From the cell containing the given text, extract its center point as (X, Y) coordinate. 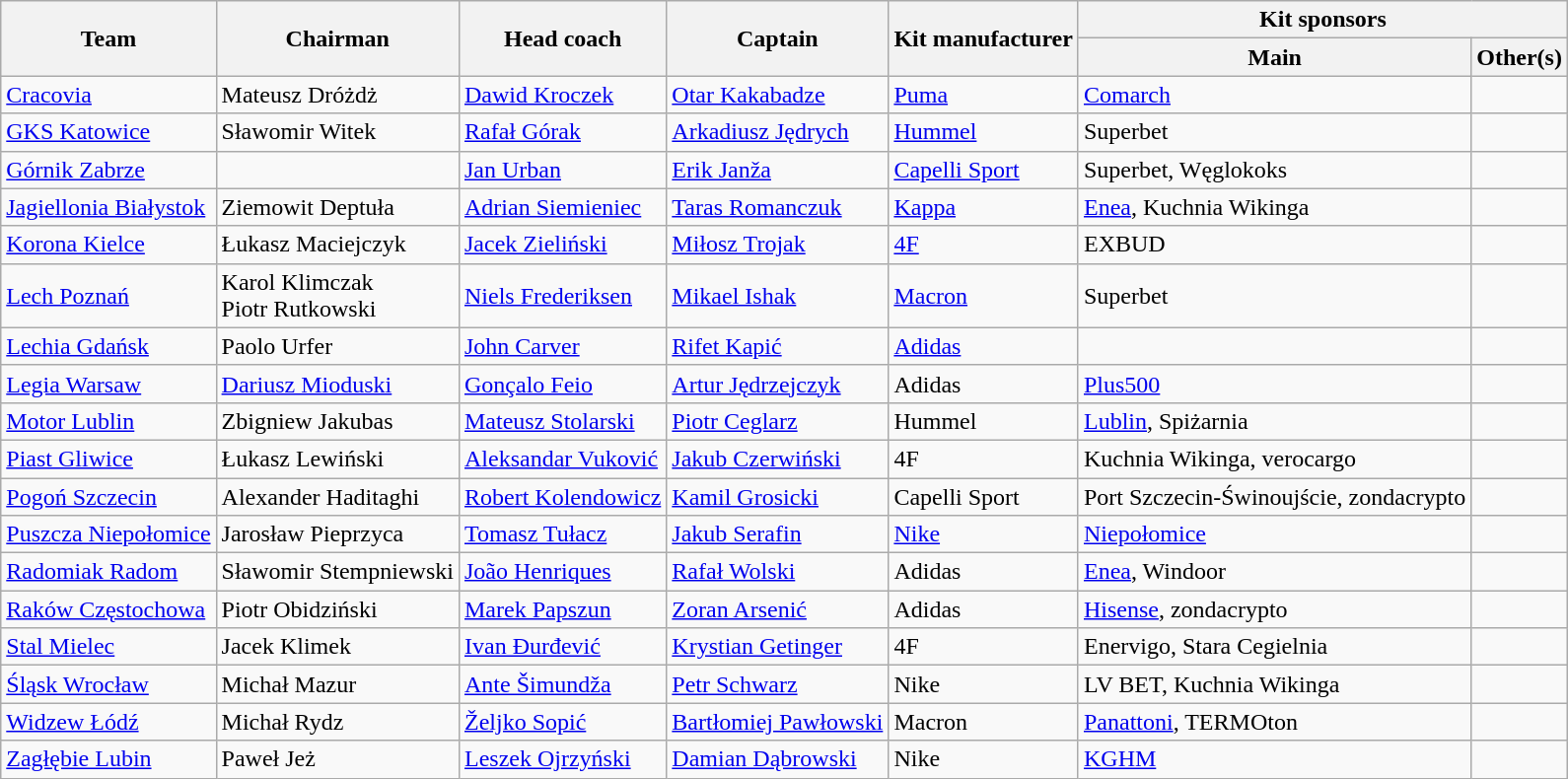
Aleksandar Vuković (562, 459)
KGHM (1274, 759)
Niels Frederiksen (562, 296)
Ante Šimundža (562, 684)
Rafał Górak (562, 132)
Zoran Arsenić (777, 609)
Main (1274, 57)
Rifet Kapić (777, 346)
Kamil Grosicki (777, 496)
Adrian Siemieniec (562, 207)
Mateusz Dróżdż (337, 95)
Jacek Zieliński (562, 245)
Željko Sopić (562, 722)
LV BET, Kuchnia Wikinga (1274, 684)
Lechia Gdańsk (108, 346)
Robert Kolendowicz (562, 496)
Krystian Getinger (777, 647)
Miłosz Trojak (777, 245)
Legia Warsaw (108, 384)
Kuchnia Wikinga, verocargo (1274, 459)
Sławomir Witek (337, 132)
GKS Katowice (108, 132)
Kit sponsors (1322, 20)
Michał Rydz (337, 722)
Ziemowit Deptuła (337, 207)
John Carver (562, 346)
Erik Janža (777, 170)
Gonçalo Feio (562, 384)
Arkadiusz Jędrych (777, 132)
Otar Kakabadze (777, 95)
Superbet, Węglokoks (1274, 170)
Motor Lublin (108, 421)
Chairman (337, 38)
Tomasz Tułacz (562, 534)
Mikael Ishak (777, 296)
Puszcza Niepołomice (108, 534)
Enea, Windoor (1274, 572)
Marek Papszun (562, 609)
Sławomir Stempniewski (337, 572)
Leszek Ojrzyński (562, 759)
Łukasz Lewiński (337, 459)
Panattoni, TERMOton (1274, 722)
Paolo Urfer (337, 346)
Dawid Kroczek (562, 95)
Enervigo, Stara Cegielnia (1274, 647)
Zbigniew Jakubas (337, 421)
Alexander Haditaghi (337, 496)
Port Szczecin-Świnoujście, zondacrypto (1274, 496)
Kappa (984, 207)
Ivan Đurđević (562, 647)
Rafał Wolski (777, 572)
Piotr Obidziński (337, 609)
Kit manufacturer (984, 38)
Pogoń Szczecin (108, 496)
Other(s) (1520, 57)
Taras Romanczuk (777, 207)
Widzew Łódź (108, 722)
Jarosław Pieprzyca (337, 534)
Jakub Serafin (777, 534)
Piast Gliwice (108, 459)
Artur Jędrzejczyk (777, 384)
João Henriques (562, 572)
Damian Dąbrowski (777, 759)
Niepołomice (1274, 534)
Jagiellonia Białystok (108, 207)
Łukasz Maciejczyk (337, 245)
Jakub Czerwiński (777, 459)
Śląsk Wrocław (108, 684)
Mateusz Stolarski (562, 421)
Michał Mazur (337, 684)
Bartłomiej Pawłowski (777, 722)
Hisense, zondacrypto (1274, 609)
Plus500 (1274, 384)
Stal Mielec (108, 647)
Lech Poznań (108, 296)
Puma (984, 95)
Head coach (562, 38)
Comarch (1274, 95)
Jan Urban (562, 170)
Karol Klimczak Piotr Rutkowski (337, 296)
Lublin, Spiżarnia (1274, 421)
Cracovia (108, 95)
Radomiak Radom (108, 572)
Korona Kielce (108, 245)
Petr Schwarz (777, 684)
Piotr Ceglarz (777, 421)
EXBUD (1274, 245)
Raków Częstochowa (108, 609)
Zagłębie Lubin (108, 759)
Captain (777, 38)
Enea, Kuchnia Wikinga (1274, 207)
Dariusz Mioduski (337, 384)
Jacek Klimek (337, 647)
Paweł Jeż (337, 759)
Górnik Zabrze (108, 170)
Team (108, 38)
